Locate the cell with the specified text and output its (x, y) center coordinate. 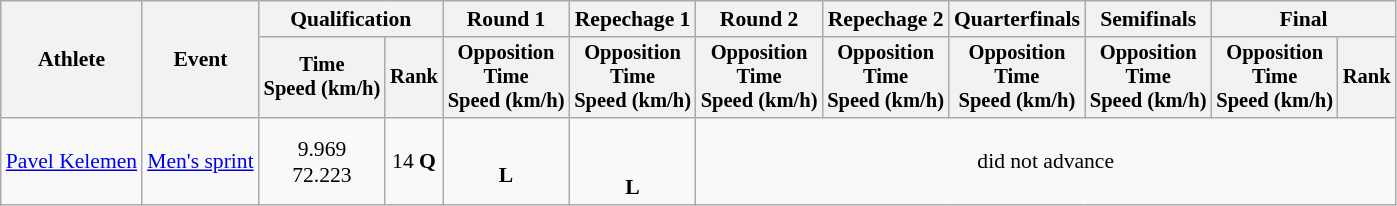
Qualification (351, 19)
Repechage 1 (632, 19)
TimeSpeed (km/h) (322, 78)
14 Q (414, 162)
Semifinals (1148, 19)
Event (200, 60)
Final (1303, 19)
Pavel Kelemen (72, 162)
did not advance (1046, 162)
Quarterfinals (1017, 19)
Repechage 2 (886, 19)
9.96972.223 (322, 162)
Athlete (72, 60)
Round 2 (760, 19)
Men's sprint (200, 162)
Round 1 (506, 19)
